Find where the given text appears and provide that cell's center as (X, Y) coordinate. 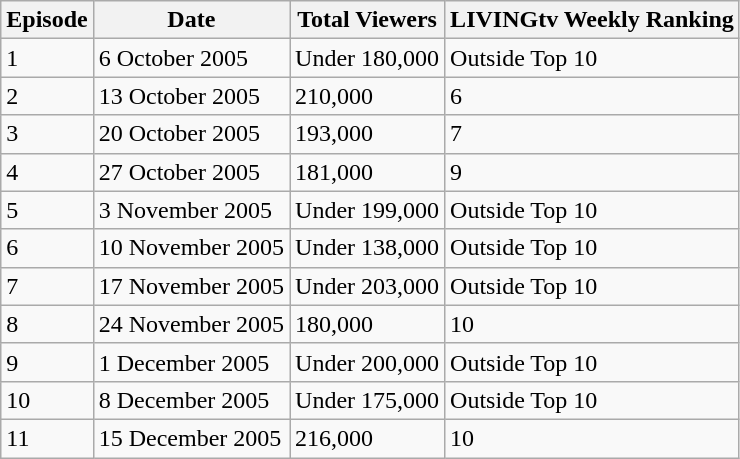
24 November 2005 (191, 324)
193,000 (368, 134)
11 (47, 438)
8 December 2005 (191, 400)
6 October 2005 (191, 58)
180,000 (368, 324)
181,000 (368, 172)
LIVINGtv Weekly Ranking (592, 20)
Under 175,000 (368, 400)
1 December 2005 (191, 362)
8 (47, 324)
Under 138,000 (368, 248)
Date (191, 20)
3 (47, 134)
210,000 (368, 96)
Under 203,000 (368, 286)
13 October 2005 (191, 96)
216,000 (368, 438)
27 October 2005 (191, 172)
Under 199,000 (368, 210)
Under 180,000 (368, 58)
Episode (47, 20)
5 (47, 210)
1 (47, 58)
15 December 2005 (191, 438)
20 October 2005 (191, 134)
4 (47, 172)
10 November 2005 (191, 248)
Total Viewers (368, 20)
17 November 2005 (191, 286)
3 November 2005 (191, 210)
2 (47, 96)
Under 200,000 (368, 362)
